From the cell containing the given text, extract its center point as [x, y] coordinate. 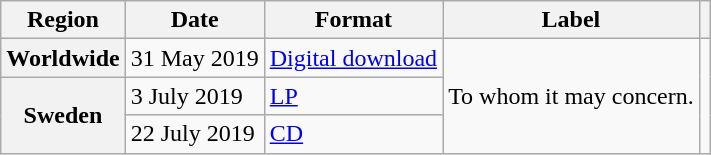
Worldwide [63, 58]
22 July 2019 [194, 134]
31 May 2019 [194, 58]
3 July 2019 [194, 96]
Sweden [63, 115]
Format [353, 20]
CD [353, 134]
Date [194, 20]
To whom it may concern. [572, 96]
Label [572, 20]
LP [353, 96]
Digital download [353, 58]
Region [63, 20]
